For the text-containing cell, return its midpoint in (x, y) coordinate format. 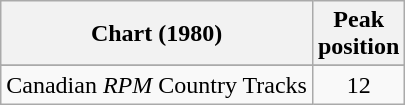
Peakposition (358, 34)
Chart (1980) (157, 34)
Canadian RPM Country Tracks (157, 85)
12 (358, 85)
